Identify which cell holds the provided text, then report its [X, Y] central coordinate. 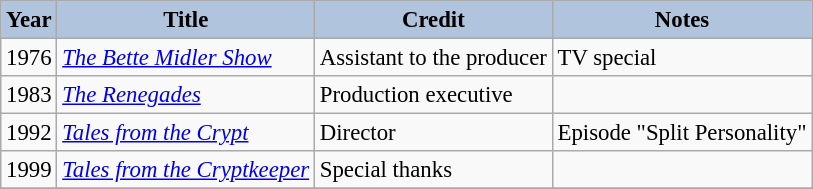
Year [29, 20]
Director [433, 133]
Special thanks [433, 170]
1992 [29, 133]
The Renegades [186, 95]
Assistant to the producer [433, 58]
Title [186, 20]
Notes [682, 20]
Episode "Split Personality" [682, 133]
Credit [433, 20]
Production executive [433, 95]
Tales from the Cryptkeeper [186, 170]
The Bette Midler Show [186, 58]
1999 [29, 170]
TV special [682, 58]
1983 [29, 95]
Tales from the Crypt [186, 133]
1976 [29, 58]
